Scan for the cell matching the given text and deliver its (X, Y) coordinate at center. 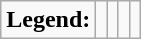
Legend: (48, 20)
